Locate the cell with the specified text and output its (X, Y) center coordinate. 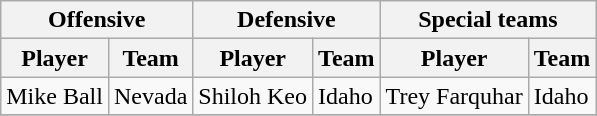
Offensive (97, 20)
Mike Ball (55, 96)
Defensive (286, 20)
Trey Farquhar (454, 96)
Shiloh Keo (253, 96)
Nevada (150, 96)
Special teams (488, 20)
